Scan for the cell matching the given text and deliver its [X, Y] coordinate at center. 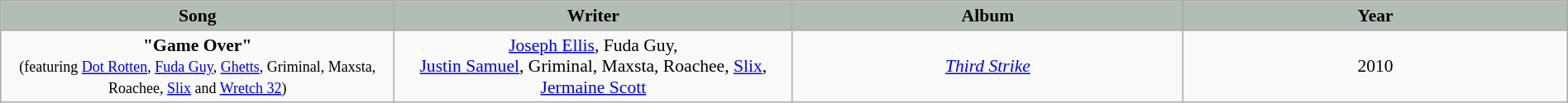
Year [1375, 16]
2010 [1375, 66]
Song [198, 16]
"Game Over" (featuring Dot Rotten, Fuda Guy, Ghetts, Griminal, Maxsta, Roachee, Slix and Wretch 32) [198, 66]
Writer [594, 16]
Album [987, 16]
Third Strike [987, 66]
Joseph Ellis, Fuda Guy, Justin Samuel, Griminal, Maxsta, Roachee, Slix, Jermaine Scott [594, 66]
